From the cell containing the given text, extract its center point as [X, Y] coordinate. 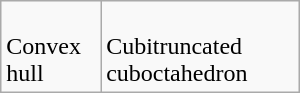
Cubitruncated cuboctahedron [200, 47]
Convex hull [51, 47]
